Capture the cell that displays the provided text and extract its [x, y] central coordinate. 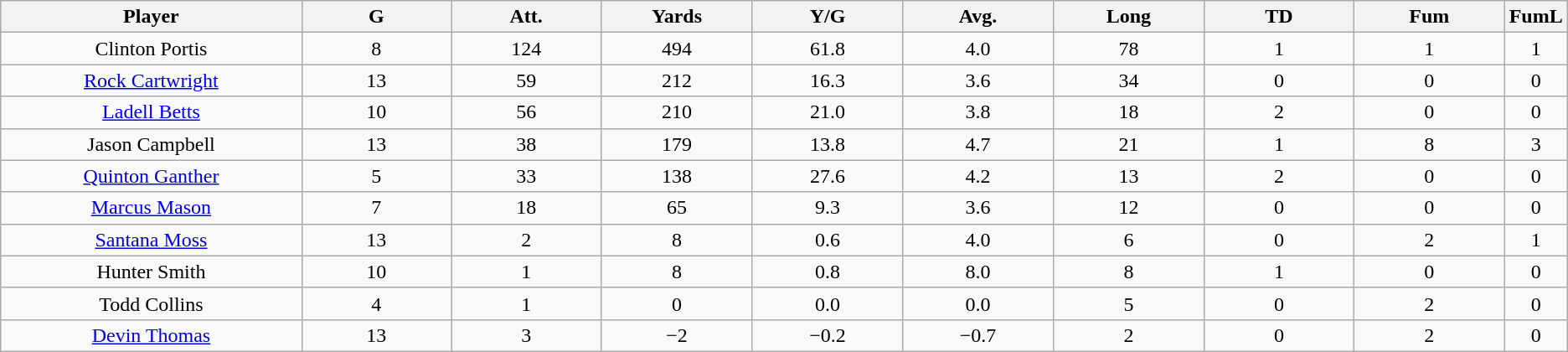
124 [526, 49]
Hunter Smith [151, 272]
212 [677, 80]
21 [1128, 144]
4 [376, 303]
Devin Thomas [151, 335]
−0.2 [828, 335]
Player [151, 17]
Att. [526, 17]
34 [1128, 80]
16.3 [828, 80]
Clinton Portis [151, 49]
Yards [677, 17]
Fum [1429, 17]
0.6 [828, 240]
59 [526, 80]
13.8 [828, 144]
TD [1278, 17]
Todd Collins [151, 303]
210 [677, 112]
Santana Moss [151, 240]
Ladell Betts [151, 112]
494 [677, 49]
Long [1128, 17]
61.8 [828, 49]
−2 [677, 335]
6 [1128, 240]
38 [526, 144]
21.0 [828, 112]
33 [526, 176]
65 [677, 208]
179 [677, 144]
Quinton Ganther [151, 176]
−0.7 [978, 335]
Jason Campbell [151, 144]
56 [526, 112]
Marcus Mason [151, 208]
4.7 [978, 144]
Avg. [978, 17]
Y/G [828, 17]
7 [376, 208]
Rock Cartwright [151, 80]
78 [1128, 49]
12 [1128, 208]
4.2 [978, 176]
G [376, 17]
8.0 [978, 272]
9.3 [828, 208]
FumL [1536, 17]
3.8 [978, 112]
27.6 [828, 176]
138 [677, 176]
0.8 [828, 272]
